Capture the cell that displays the provided text and extract its [x, y] central coordinate. 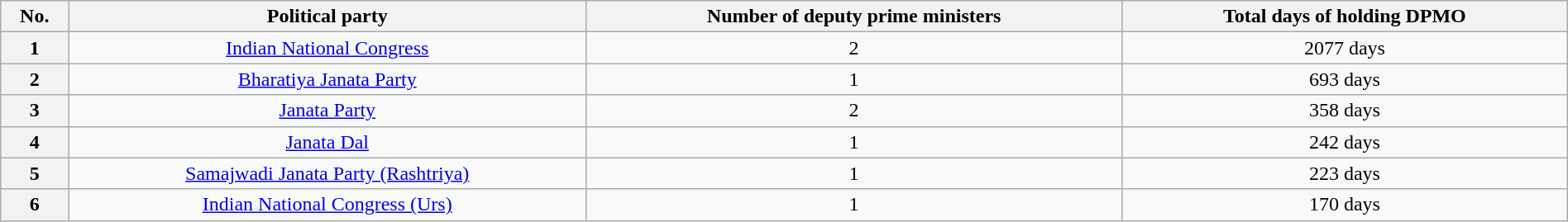
Bharatiya Janata Party [327, 79]
Indian National Congress (Urs) [327, 205]
Total days of holding DPMO [1345, 17]
2077 days [1345, 48]
Samajwadi Janata Party (Rashtriya) [327, 173]
5 [35, 173]
170 days [1345, 205]
358 days [1345, 111]
693 days [1345, 79]
6 [35, 205]
4 [35, 142]
Indian National Congress [327, 48]
No. [35, 17]
3 [35, 111]
242 days [1345, 142]
223 days [1345, 173]
Number of deputy prime ministers [854, 17]
Janata Party [327, 111]
Political party [327, 17]
Janata Dal [327, 142]
